Provide the [x, y] coordinate of the cell's center where the given text is located.  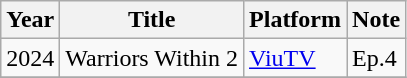
Platform [296, 20]
Year [30, 20]
ViuTV [296, 58]
Note [376, 20]
Title [152, 20]
2024 [30, 58]
Warriors Within 2 [152, 58]
Ep.4 [376, 58]
